Pinpoint the cell where the given text exists, returning its [X, Y] midpoint coordinate. 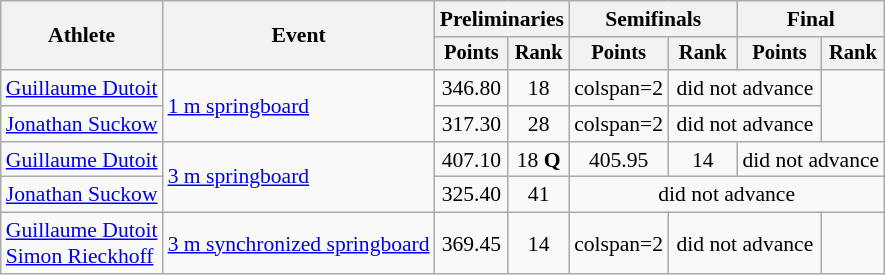
317.30 [472, 124]
346.80 [472, 88]
407.10 [472, 160]
Athlete [82, 36]
18 Q [538, 160]
325.40 [472, 195]
Guillaume DutoitSimon Rieckhoff [82, 244]
41 [538, 195]
3 m springboard [299, 178]
369.45 [472, 244]
Event [299, 36]
28 [538, 124]
405.95 [618, 160]
Semifinals [653, 19]
3 m synchronized springboard [299, 244]
18 [538, 88]
Preliminaries [502, 19]
Final [810, 19]
1 m springboard [299, 106]
